Identify which cell holds the provided text, then report its [X, Y] central coordinate. 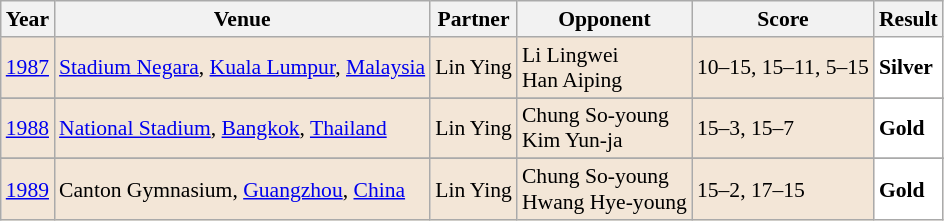
Chung So-young Hwang Hye-young [604, 190]
Partner [474, 19]
10–15, 15–11, 5–15 [783, 68]
Silver [908, 68]
Venue [242, 19]
National Stadium, Bangkok, Thailand [242, 128]
Opponent [604, 19]
Result [908, 19]
1988 [28, 128]
Canton Gymnasium, Guangzhou, China [242, 190]
Year [28, 19]
Li Lingwei Han Aiping [604, 68]
15–2, 17–15 [783, 190]
Chung So-young Kim Yun-ja [604, 128]
Score [783, 19]
Stadium Negara, Kuala Lumpur, Malaysia [242, 68]
1989 [28, 190]
1987 [28, 68]
15–3, 15–7 [783, 128]
